Detect which cell encompasses the target text, then output its (X, Y) center coordinate. 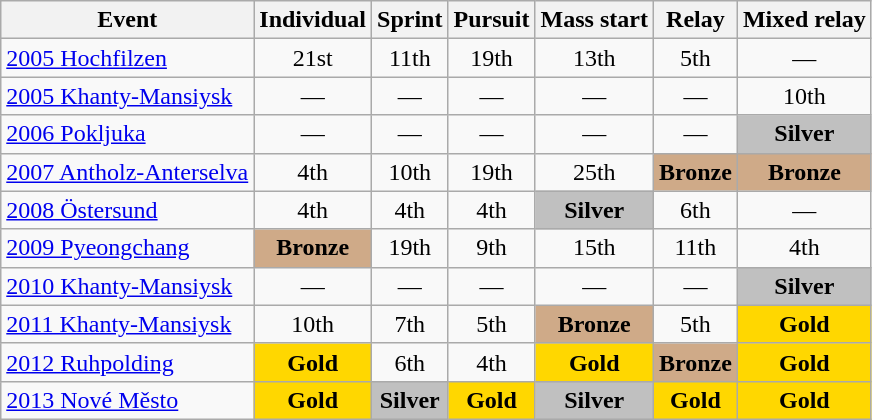
2005 Hochfilzen (128, 58)
2010 Khanty-Mansiysk (128, 286)
9th (492, 248)
2012 Ruhpolding (128, 362)
2005 Khanty-Mansiysk (128, 96)
2011 Khanty-Mansiysk (128, 324)
15th (594, 248)
25th (594, 172)
Event (128, 20)
Relay (695, 20)
2006 Pokljuka (128, 134)
2007 Antholz-Anterselva (128, 172)
21st (313, 58)
2009 Pyeongchang (128, 248)
Mass start (594, 20)
Mixed relay (804, 20)
2008 Östersund (128, 210)
Pursuit (492, 20)
13th (594, 58)
Sprint (410, 20)
7th (410, 324)
Individual (313, 20)
2013 Nové Město (128, 400)
